From the cell containing the given text, extract its center point as [X, Y] coordinate. 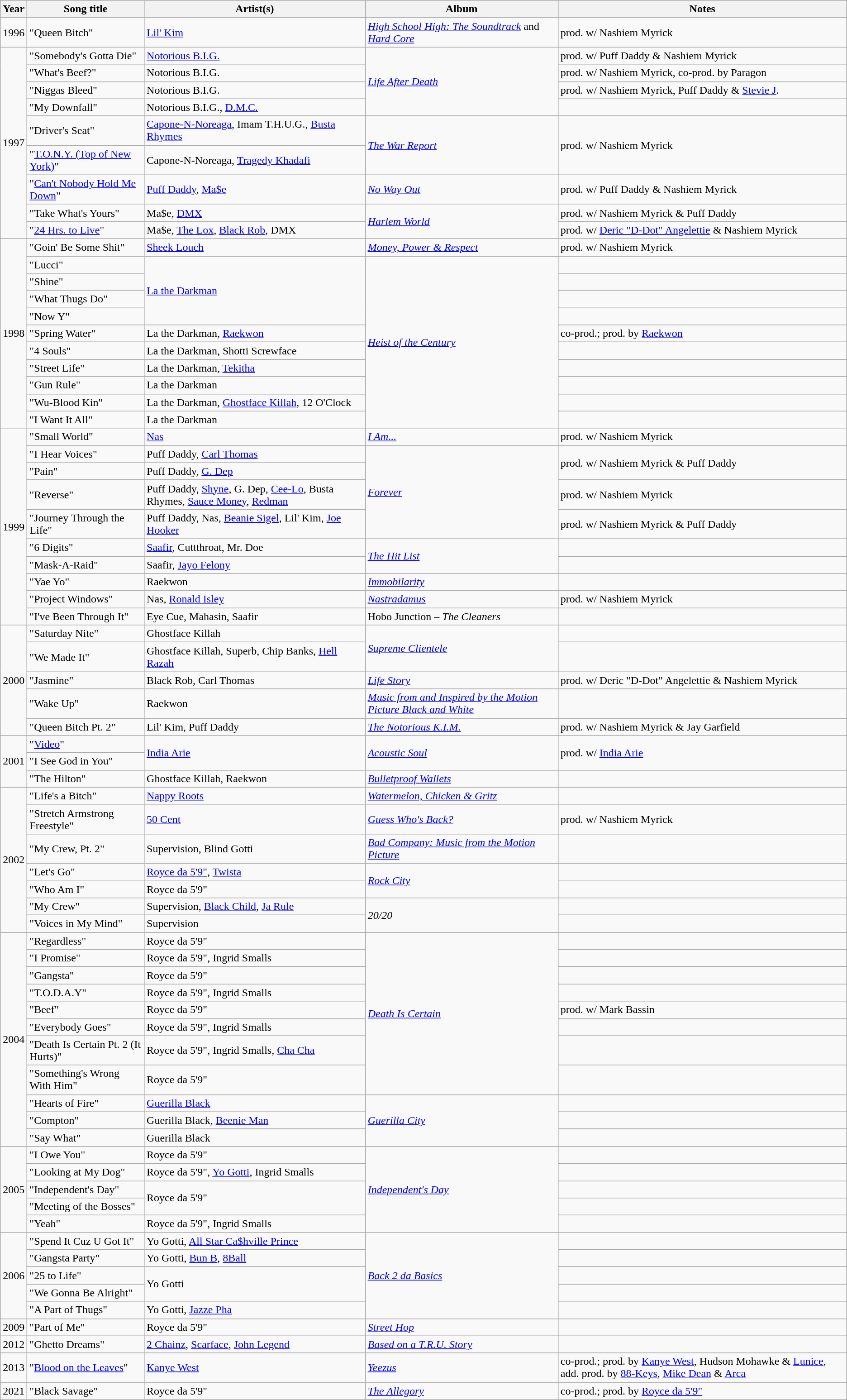
Saafir, Jayo Felony [255, 564]
"I Want It All" [86, 420]
"Independent's Day" [86, 1189]
"Small World" [86, 437]
Kanye West [255, 1368]
2013 [14, 1368]
"Driver's Seat" [86, 130]
Song title [86, 9]
La the Darkman, Ghostface Killah, 12 O'Clock [255, 402]
Puff Daddy, Nas, Beanie Sigel, Lil' Kim, Joe Hooker [255, 524]
Ghostface Killah [255, 634]
"Let's Go" [86, 872]
Ma$e, DMX [255, 213]
"Stretch Armstrong Freestyle" [86, 819]
"Goin' Be Some Shit" [86, 247]
"Beef" [86, 1010]
"Lucci" [86, 265]
I Am... [462, 437]
"Wu-Blood Kin" [86, 402]
Royce da 5'9", Ingrid Smalls, Cha Cha [255, 1050]
prod. w/ India Arie [702, 753]
Supreme Clientele [462, 648]
Puff Daddy, Carl Thomas [255, 454]
prod. w/ Nashiem Myrick, co-prod. by Paragon [702, 73]
Guess Who's Back? [462, 819]
Bad Company: Music from the Motion Picture [462, 848]
Back 2 da Basics [462, 1276]
Heist of the Century [462, 342]
"Yae Yo" [86, 582]
2012 [14, 1344]
"What's Beef?" [86, 73]
"Somebody's Gotta Die" [86, 56]
2001 [14, 761]
"My Downfall" [86, 107]
"What Thugs Do" [86, 299]
Nappy Roots [255, 796]
"Who Am I" [86, 889]
"Reverse" [86, 494]
Yo Gotti, Bun B, 8Ball [255, 1258]
2009 [14, 1327]
Capone-N-Noreaga, Imam T.H.U.G., Busta Rhymes [255, 130]
"Looking at My Dog" [86, 1172]
India Arie [255, 753]
2 Chainz, Scarface, John Legend [255, 1344]
Artist(s) [255, 9]
"Black Savage" [86, 1391]
Puff Daddy, G. Dep [255, 471]
"Compton" [86, 1120]
Ghostface Killah, Raekwon [255, 779]
2006 [14, 1276]
"Mask-A-Raid" [86, 564]
Year [14, 9]
"I Hear Voices" [86, 454]
"T.O.D.A.Y" [86, 993]
Independent's Day [462, 1189]
Royce da 5'9", Twista [255, 872]
Lil' Kim [255, 33]
"Now Y" [86, 316]
"Shine" [86, 282]
Lil' Kim, Puff Daddy [255, 727]
"My Crew" [86, 907]
La the Darkman, Tekitha [255, 368]
"Voices in My Mind" [86, 924]
prod. w/ Nashiem Myrick, Puff Daddy & Stevie J. [702, 90]
co-prod.; prod. by Kanye West, Hudson Mohawke & Lunice, add. prod. by 88-Keys, Mike Dean & Arca [702, 1368]
"Video" [86, 744]
Guerilla Black, Beenie Man [255, 1120]
No Way Out [462, 189]
"24 Hrs. to Live" [86, 230]
Ma$e, The Lox, Black Rob, DMX [255, 230]
Rock City [462, 880]
"I Promise" [86, 958]
"Can't Nobody Hold Me Down" [86, 189]
"Say What" [86, 1137]
"We Gonna Be Alright" [86, 1293]
"Ghetto Dreams" [86, 1344]
"Part of Me" [86, 1327]
"Spend It Cuz U Got It" [86, 1241]
2021 [14, 1391]
Album [462, 9]
Nastradamus [462, 599]
"Saturday Nite" [86, 634]
1997 [14, 143]
Yo Gotti [255, 1284]
The Allegory [462, 1391]
"We Made It" [86, 657]
"Niggas Bleed" [86, 90]
20/20 [462, 915]
50 Cent [255, 819]
Bulletproof Wallets [462, 779]
Puff Daddy, Ma$e [255, 189]
High School High: The Soundtrack and Hard Core [462, 33]
Forever [462, 492]
The War Report [462, 145]
"Jasmine" [86, 680]
"I've Been Through It" [86, 616]
"The Hilton" [86, 779]
Street Hop [462, 1327]
Harlem World [462, 221]
1999 [14, 527]
Acoustic Soul [462, 753]
Puff Daddy, Shyne, G. Dep, Cee-Lo, Busta Rhymes, Sauce Money, Redman [255, 494]
Supervision, Black Child, Ja Rule [255, 907]
Sheek Louch [255, 247]
"Gangsta Party" [86, 1258]
"Regardless" [86, 941]
Hobo Junction – The Cleaners [462, 616]
1996 [14, 33]
"Spring Water" [86, 334]
Saafir, Cuttthroat, Mr. Doe [255, 547]
Life Story [462, 680]
co-prod.; prod. by Raekwon [702, 334]
2002 [14, 860]
Music from and Inspired by the Motion Picture Black and White [462, 703]
Death Is Certain [462, 1013]
Guerilla City [462, 1120]
"Gun Rule" [86, 385]
La the Darkman, Shotti Screwface [255, 351]
prod. w/ Nashiem Myrick & Jay Garfield [702, 727]
Based on a T.R.U. Story [462, 1344]
"Yeah" [86, 1224]
"I Owe You" [86, 1155]
"Queen Bitch Pt. 2" [86, 727]
"Queen Bitch" [86, 33]
Life After Death [462, 81]
"A Part of Thugs" [86, 1310]
"Death Is Certain Pt. 2 (It Hurts)" [86, 1050]
Yo Gotti, All Star Ca$hville Prince [255, 1241]
"Blood on the Leaves" [86, 1368]
Nas, Ronald Isley [255, 599]
The Notorious K.I.M. [462, 727]
Capone-N-Noreaga, Tragedy Khadafi [255, 160]
"Journey Through the Life" [86, 524]
Eye Cue, Mahasin, Saafir [255, 616]
prod. w/ Mark Bassin [702, 1010]
"I See God in You" [86, 761]
"4 Souls" [86, 351]
"Meeting of the Bosses" [86, 1207]
The Hit List [462, 556]
Nas [255, 437]
"Wake Up" [86, 703]
Supervision [255, 924]
Notorious B.I.G., D.M.C. [255, 107]
Money, Power & Respect [462, 247]
co-prod.; prod. by Royce da 5'9" [702, 1391]
"Something's Wrong With Him" [86, 1080]
"Life's a Bitch" [86, 796]
"6 Digits" [86, 547]
Royce da 5'9", Yo Gotti, Ingrid Smalls [255, 1172]
1998 [14, 333]
Yeezus [462, 1368]
Supervision, Blind Gotti [255, 848]
Immobilarity [462, 582]
"Project Windows" [86, 599]
Black Rob, Carl Thomas [255, 680]
"Take What's Yours" [86, 213]
"My Crew, Pt. 2" [86, 848]
"Hearts of Fire" [86, 1103]
2000 [14, 680]
2004 [14, 1039]
Watermelon, Chicken & Gritz [462, 796]
Notes [702, 9]
"T.O.N.Y. (Top of New York)" [86, 160]
Yo Gotti, Jazze Pha [255, 1310]
Ghostface Killah, Superb, Chip Banks, Hell Razah [255, 657]
"Street Life" [86, 368]
"Pain" [86, 471]
La the Darkman, Raekwon [255, 334]
"25 to Life" [86, 1276]
"Gangsta" [86, 975]
"Everybody Goes" [86, 1027]
2005 [14, 1189]
